Locate the cell with the specified text and output its (x, y) center coordinate. 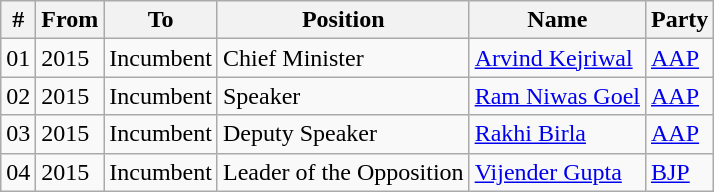
04 (18, 172)
Speaker (343, 96)
Arvind Kejriwal (557, 58)
Position (343, 20)
Chief Minister (343, 58)
Deputy Speaker (343, 134)
02 (18, 96)
To (161, 20)
03 (18, 134)
Vijender Gupta (557, 172)
BJP (679, 172)
Ram Niwas Goel (557, 96)
# (18, 20)
From (70, 20)
Name (557, 20)
Leader of the Opposition (343, 172)
Party (679, 20)
Rakhi Birla (557, 134)
01 (18, 58)
